For the text-containing cell, return its midpoint in [x, y] coordinate format. 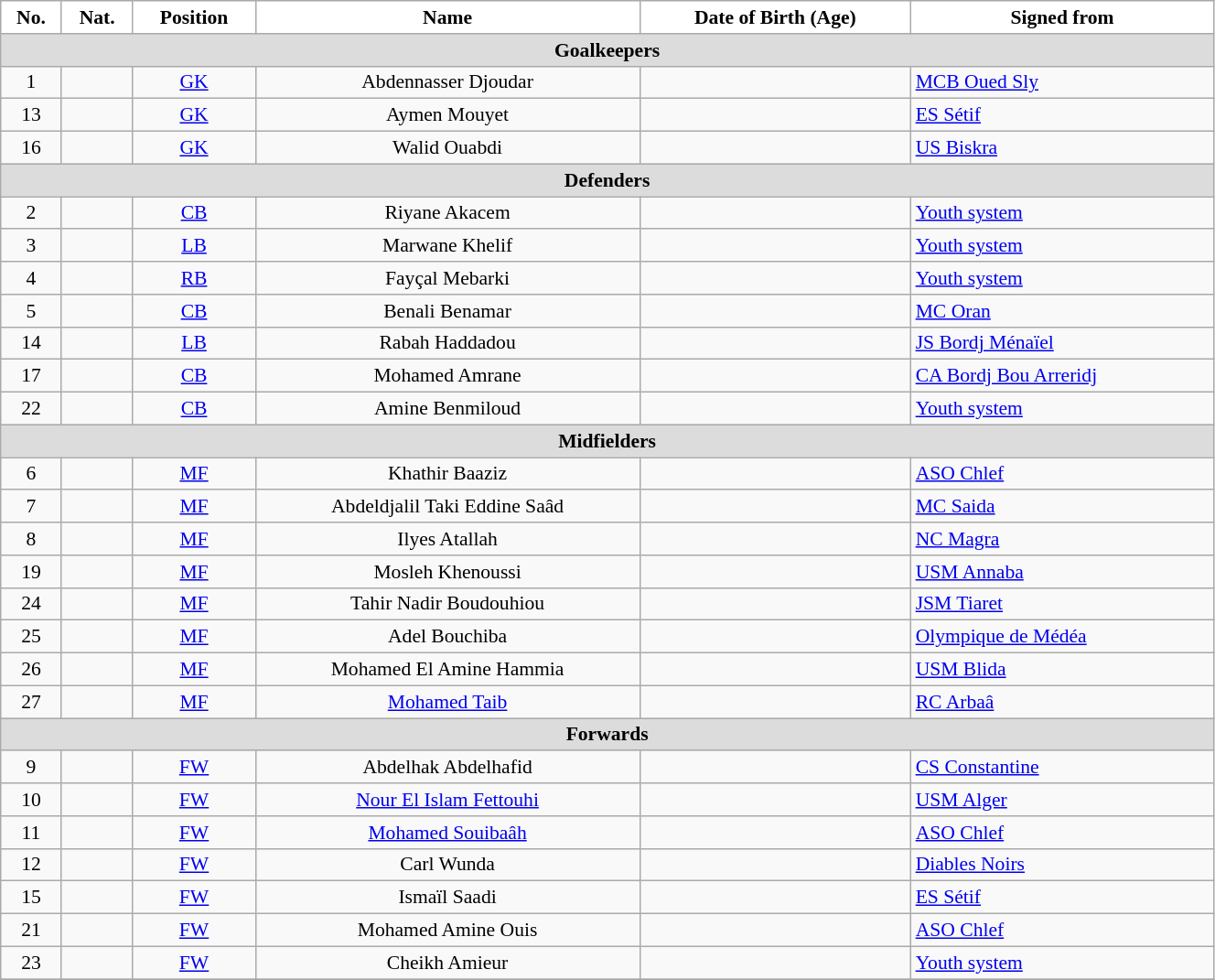
MCB Oued Sly [1063, 82]
MC Saida [1063, 507]
Ismaïl Saadi [447, 898]
Fayçal Mebarki [447, 278]
Olympique de Médéa [1063, 637]
Mohamed Amrane [447, 376]
12 [31, 865]
24 [31, 604]
MC Oran [1063, 311]
Mohamed Amine Ouis [447, 931]
USM Annaba [1063, 572]
USM Alger [1063, 800]
6 [31, 474]
Abdeldjalil Taki Eddine Saâd [447, 507]
Aymen Mouyet [447, 115]
Riyane Akacem [447, 213]
Goalkeepers [607, 50]
22 [31, 409]
Date of Birth (Age) [775, 17]
JS Bordj Ménaïel [1063, 343]
Mohamed Taib [447, 702]
USM Blida [1063, 670]
27 [31, 702]
23 [31, 963]
Rabah Haddadou [447, 343]
Position [194, 17]
10 [31, 800]
Midfielders [607, 441]
Nour El Islam Fettouhi [447, 800]
No. [31, 17]
13 [31, 115]
US Biskra [1063, 148]
Tahir Nadir Boudouhiou [447, 604]
7 [31, 507]
Carl Wunda [447, 865]
CA Bordj Bou Arreridj [1063, 376]
Benali Benamar [447, 311]
Mosleh Khenoussi [447, 572]
Abdennasser Djoudar [447, 82]
26 [31, 670]
Walid Ouabdi [447, 148]
Mohamed Souibaâh [447, 833]
Ilyes Atallah [447, 539]
16 [31, 148]
21 [31, 931]
Amine Benmiloud [447, 409]
Signed from [1063, 17]
NC Magra [1063, 539]
CS Constantine [1063, 768]
JSM Tiaret [1063, 604]
Diables Noirs [1063, 865]
Nat. [97, 17]
25 [31, 637]
11 [31, 833]
Marwane Khelif [447, 246]
4 [31, 278]
Abdelhak Abdelhafid [447, 768]
5 [31, 311]
14 [31, 343]
19 [31, 572]
Mohamed El Amine Hammia [447, 670]
Forwards [607, 735]
1 [31, 82]
3 [31, 246]
Adel Bouchiba [447, 637]
8 [31, 539]
RB [194, 278]
17 [31, 376]
Name [447, 17]
9 [31, 768]
Defenders [607, 180]
RC Arbaâ [1063, 702]
2 [31, 213]
Cheikh Amieur [447, 963]
Khathir Baaziz [447, 474]
15 [31, 898]
